Output the (X, Y) coordinate of the center of the cell containing the given text.  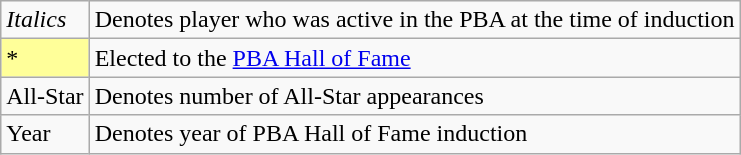
* (45, 58)
Year (45, 134)
All-Star (45, 96)
Elected to the PBA Hall of Fame (414, 58)
Denotes number of All-Star appearances (414, 96)
Denotes year of PBA Hall of Fame induction (414, 134)
Denotes player who was active in the PBA at the time of induction (414, 20)
Italics (45, 20)
